Provide the (x, y) coordinate of the cell's center where the given text is located.  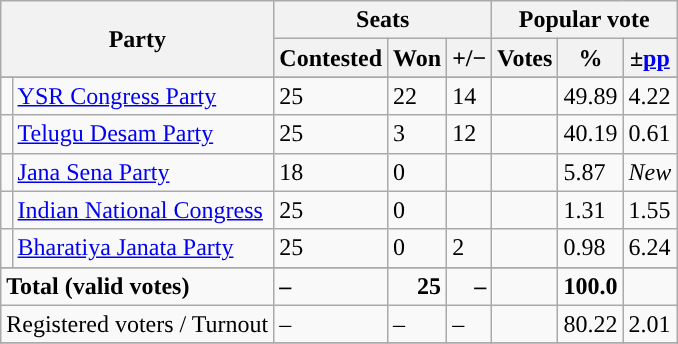
+/− (470, 58)
YSR Congress Party (143, 96)
Votes (525, 58)
Indian National Congress (143, 210)
14 (470, 96)
6.24 (650, 248)
0.61 (650, 134)
3 (418, 134)
Total (valid votes) (138, 286)
12 (470, 134)
±pp (650, 58)
Bharatiya Janata Party (143, 248)
4.22 (650, 96)
Seats (383, 20)
40.19 (590, 134)
Won (418, 58)
2.01 (650, 324)
1.55 (650, 210)
Telugu Desam Party (143, 134)
22 (418, 96)
Party (138, 39)
0.98 (590, 248)
2 (470, 248)
Contested (331, 58)
Popular vote (584, 20)
49.89 (590, 96)
80.22 (590, 324)
100.0 (590, 286)
Registered voters / Turnout (138, 324)
1.31 (590, 210)
Jana Sena Party (143, 172)
New (650, 172)
5.87 (590, 172)
18 (331, 172)
% (590, 58)
